Identify which cell holds the provided text, then report its (x, y) central coordinate. 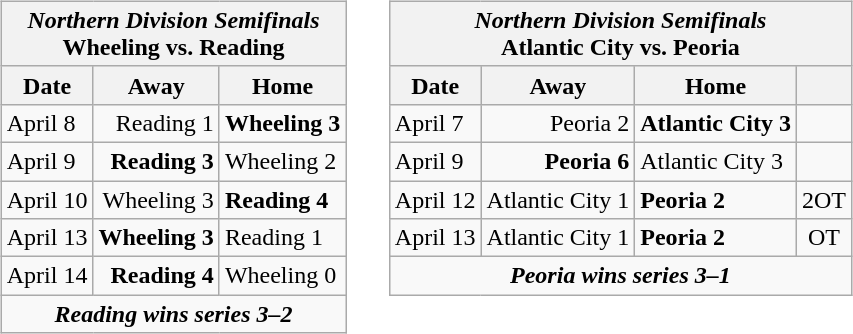
Northern Division Semifinals Wheeling vs. Reading (174, 34)
April 10 (47, 199)
Peoria 6 (558, 161)
Reading wins series 3–2 (174, 314)
Northern Division Semifinals Atlantic City vs. Peoria (620, 34)
OT (824, 238)
April 12 (435, 199)
Wheeling 0 (282, 276)
Reading 3 (156, 161)
Wheeling 2 (282, 161)
Peoria wins series 3–1 (620, 276)
2OT (824, 199)
April 7 (435, 123)
April 14 (47, 276)
April 8 (47, 123)
